Determine the (X, Y) coordinate at the center of the cell enclosing the given text.  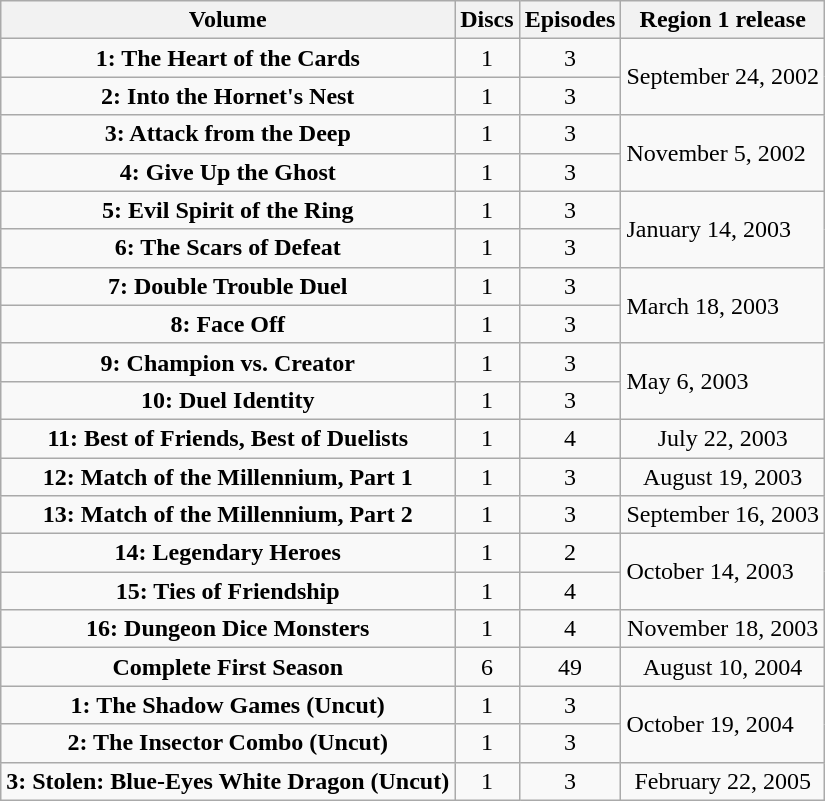
15: Ties of Friendship (228, 591)
2: Into the Hornet's Nest (228, 96)
6 (487, 667)
9: Champion vs. Creator (228, 362)
August 10, 2004 (723, 667)
12: Match of the Millennium, Part 1 (228, 477)
January 14, 2003 (723, 229)
2 (570, 553)
6: The Scars of Defeat (228, 248)
Discs (487, 20)
7: Double Trouble Duel (228, 286)
October 14, 2003 (723, 572)
February 22, 2005 (723, 781)
August 19, 2003 (723, 477)
November 18, 2003 (723, 629)
4: Give Up the Ghost (228, 172)
1: The Heart of the Cards (228, 58)
1: The Shadow Games (Uncut) (228, 705)
2: The Insector Combo (Uncut) (228, 743)
Volume (228, 20)
10: Duel Identity (228, 400)
3: Attack from the Deep (228, 134)
16: Dungeon Dice Monsters (228, 629)
Complete First Season (228, 667)
September 24, 2002 (723, 77)
May 6, 2003 (723, 381)
Region 1 release (723, 20)
March 18, 2003 (723, 305)
14: Legendary Heroes (228, 553)
11: Best of Friends, Best of Duelists (228, 438)
September 16, 2003 (723, 515)
49 (570, 667)
5: Evil Spirit of the Ring (228, 210)
October 19, 2004 (723, 724)
3: Stolen: Blue-Eyes White Dragon (Uncut) (228, 781)
13: Match of the Millennium, Part 2 (228, 515)
July 22, 2003 (723, 438)
November 5, 2002 (723, 153)
Episodes (570, 20)
8: Face Off (228, 324)
